Provide the (X, Y) coordinate of the cell's center where the given text is located.  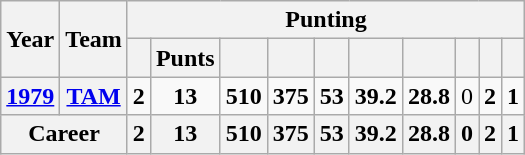
Year (30, 39)
Career (64, 134)
1979 (30, 96)
Team (94, 39)
TAM (94, 96)
Punting (326, 20)
Punts (185, 58)
